Locate the cell with the specified text and output its (X, Y) center coordinate. 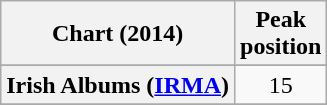
Irish Albums (IRMA) (118, 85)
15 (281, 85)
Peak position (281, 34)
Chart (2014) (118, 34)
